From the cell containing the given text, extract its center point as (x, y) coordinate. 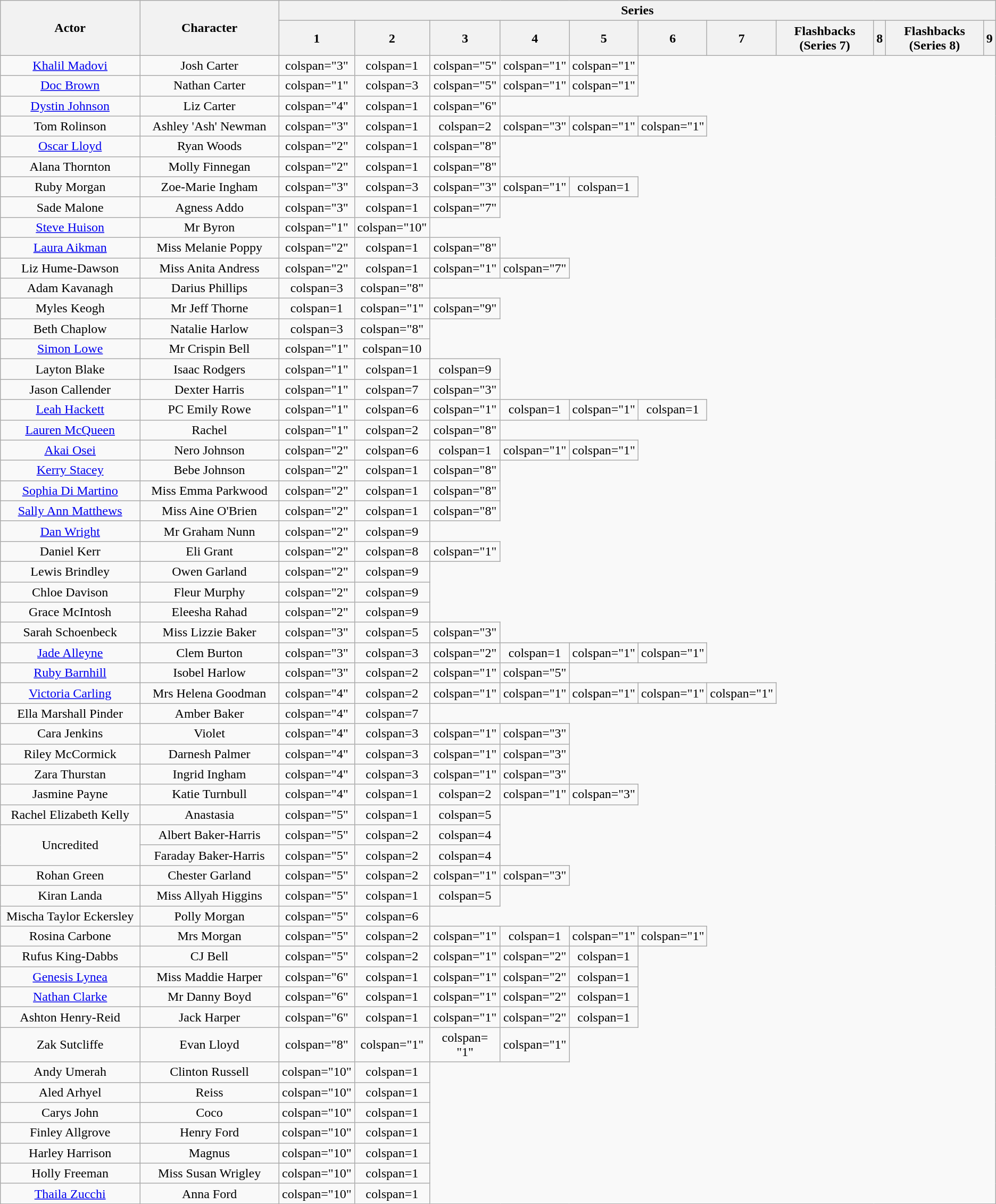
Violet (210, 734)
Ruby Morgan (70, 187)
Chester Garland (210, 875)
Myles Keogh (70, 309)
Amber Baker (210, 713)
Actor (70, 28)
Adam Kavanagh (70, 288)
Sophia Di Martino (70, 491)
Nero Johnson (210, 450)
Grace McIntosh (70, 612)
Rosina Carbone (70, 936)
2 (392, 38)
Miss Melanie Poppy (210, 247)
Ryan Woods (210, 146)
1 (317, 38)
8 (880, 38)
Jasmine Payne (70, 794)
Fleur Murphy (210, 592)
Eleesha Rahad (210, 612)
Liz Hume-Dawson (70, 268)
Mrs Morgan (210, 936)
Clem Burton (210, 653)
4 (535, 38)
Magnus (210, 1153)
Dystin Johnson (70, 106)
Thaila Zucchi (70, 1193)
Miss Emma Parkwood (210, 491)
Flashbacks (Series 7) (825, 38)
Mr Danny Boyd (210, 997)
Dexter Harris (210, 389)
Daniel Kerr (70, 551)
Eli Grant (210, 551)
Miss Anita Andress (210, 268)
Molly Finnegan (210, 167)
Ella Marshall Pinder (70, 713)
PC Emily Rowe (210, 410)
Miss Susan Wrigley (210, 1173)
Leah Hackett (70, 410)
Akai Osei (70, 450)
Mr Crispin Bell (210, 349)
Mr Jeff Thorne (210, 309)
Clinton Russell (210, 1072)
Victoria Carling (70, 693)
Zara Thurstan (70, 774)
Doc Brown (70, 86)
Darius Phillips (210, 288)
Evan Lloyd (210, 1045)
Sade Malone (70, 207)
Jack Harper (210, 1017)
Aled Arhyel (70, 1092)
Henry Ford (210, 1133)
Reiss (210, 1092)
Khalil Madovi (70, 65)
colspan="9" (465, 309)
7 (742, 38)
Bebe Johnson (210, 470)
Andy Umerah (70, 1072)
colspan=10 (392, 349)
Natalie Harlow (210, 329)
Isaac Rodgers (210, 369)
Ruby Barnhill (70, 673)
Laura Aikman (70, 247)
Mrs Helena Goodman (210, 693)
Lauren McQueen (70, 430)
Rachel (210, 430)
CJ Bell (210, 957)
Agness Addo (210, 207)
Anastasia (210, 815)
Riley McCormick (70, 754)
Finley Allgrove (70, 1133)
9 (990, 38)
Lewis Brindley (70, 571)
Owen Garland (210, 571)
Rohan Green (70, 875)
Albert Baker-Harris (210, 835)
Coco (210, 1112)
Chloe Davison (70, 592)
Series (637, 11)
Uncredited (70, 845)
Jason Callender (70, 389)
5 (604, 38)
Ashton Henry-Reid (70, 1017)
Kerry Stacey (70, 470)
Ashley 'Ash' Newman (210, 126)
Mr Byron (210, 227)
Carys John (70, 1112)
Mischa Taylor Eckersley (70, 916)
Rufus King-Dabbs (70, 957)
Beth Chaplow (70, 329)
Harley Harrison (70, 1153)
Steve Huison (70, 227)
Simon Lowe (70, 349)
Holly Freeman (70, 1173)
colspan=8 (392, 551)
Anna Ford (210, 1193)
Ingrid Ingham (210, 774)
Liz Carter (210, 106)
Josh Carter (210, 65)
Isobel Harlow (210, 673)
Nathan Clarke (70, 997)
Darnesh Palmer (210, 754)
Mr Graham Nunn (210, 531)
colspan= "1" (465, 1045)
Miss Maddie Harper (210, 977)
Rachel Elizabeth Kelly (70, 815)
Tom Rolinson (70, 126)
Polly Morgan (210, 916)
Zoe-Marie Ingham (210, 187)
3 (465, 38)
Jade Alleyne (70, 653)
Genesis Lynea (70, 977)
Kiran Landa (70, 895)
Alana Thornton (70, 167)
Cara Jenkins (70, 734)
Zak Sutcliffe (70, 1045)
Nathan Carter (210, 86)
Character (210, 28)
Sarah Schoenbeck (70, 633)
Oscar Lloyd (70, 146)
Miss Lizzie Baker (210, 633)
Miss Allyah Higgins (210, 895)
Faraday Baker-Harris (210, 855)
6 (673, 38)
Layton Blake (70, 369)
Flashbacks (Series 8) (934, 38)
Miss Aine O'Brien (210, 511)
Sally Ann Matthews (70, 511)
Katie Turnbull (210, 794)
Dan Wright (70, 531)
